Return the [x, y] coordinate for the center point of the cell that contains the specified text.  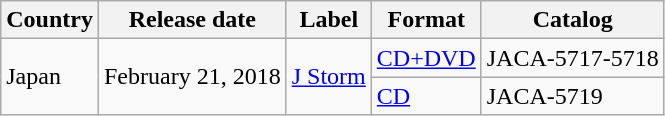
J Storm [328, 77]
Country [50, 20]
February 21, 2018 [192, 77]
CD [426, 96]
JACA-5717-5718 [572, 58]
Catalog [572, 20]
Label [328, 20]
CD+DVD [426, 58]
Format [426, 20]
JACA-5719 [572, 96]
Release date [192, 20]
Japan [50, 77]
